Return [X, Y] of the center of cell containing provided text 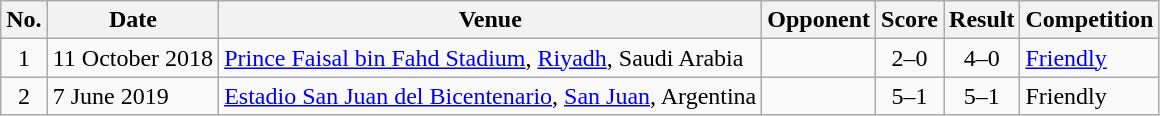
Result [982, 20]
11 October 2018 [132, 58]
Competition [1090, 20]
4–0 [982, 58]
2–0 [910, 58]
Opponent [819, 20]
2 [24, 96]
No. [24, 20]
1 [24, 58]
Venue [490, 20]
7 June 2019 [132, 96]
Prince Faisal bin Fahd Stadium, Riyadh, Saudi Arabia [490, 58]
Estadio San Juan del Bicentenario, San Juan, Argentina [490, 96]
Date [132, 20]
Score [910, 20]
